Scan for the cell matching the given text and deliver its (X, Y) coordinate at center. 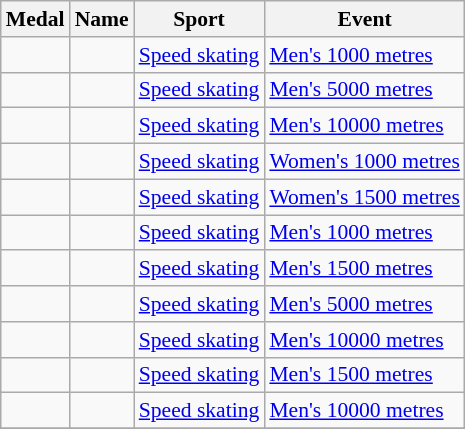
Women's 1500 metres (364, 197)
Name (102, 19)
Women's 1000 metres (364, 162)
Sport (200, 19)
Medal (36, 19)
Event (364, 19)
